Scan for the cell matching the given text and deliver its (x, y) coordinate at center. 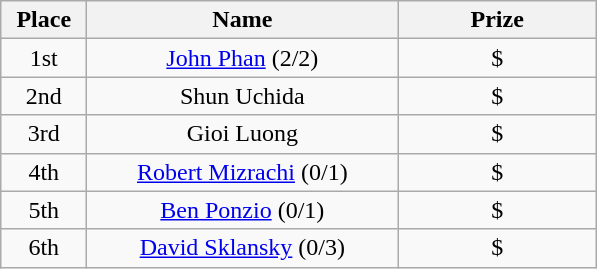
Name (242, 20)
Gioi Luong (242, 134)
Robert Mizrachi (0/1) (242, 172)
Place (44, 20)
Ben Ponzio (0/1) (242, 210)
3rd (44, 134)
Prize (498, 20)
6th (44, 248)
4th (44, 172)
1st (44, 58)
Shun Uchida (242, 96)
2nd (44, 96)
David Sklansky (0/3) (242, 248)
5th (44, 210)
John Phan (2/2) (242, 58)
